Identify which cell holds the provided text, then report its (x, y) central coordinate. 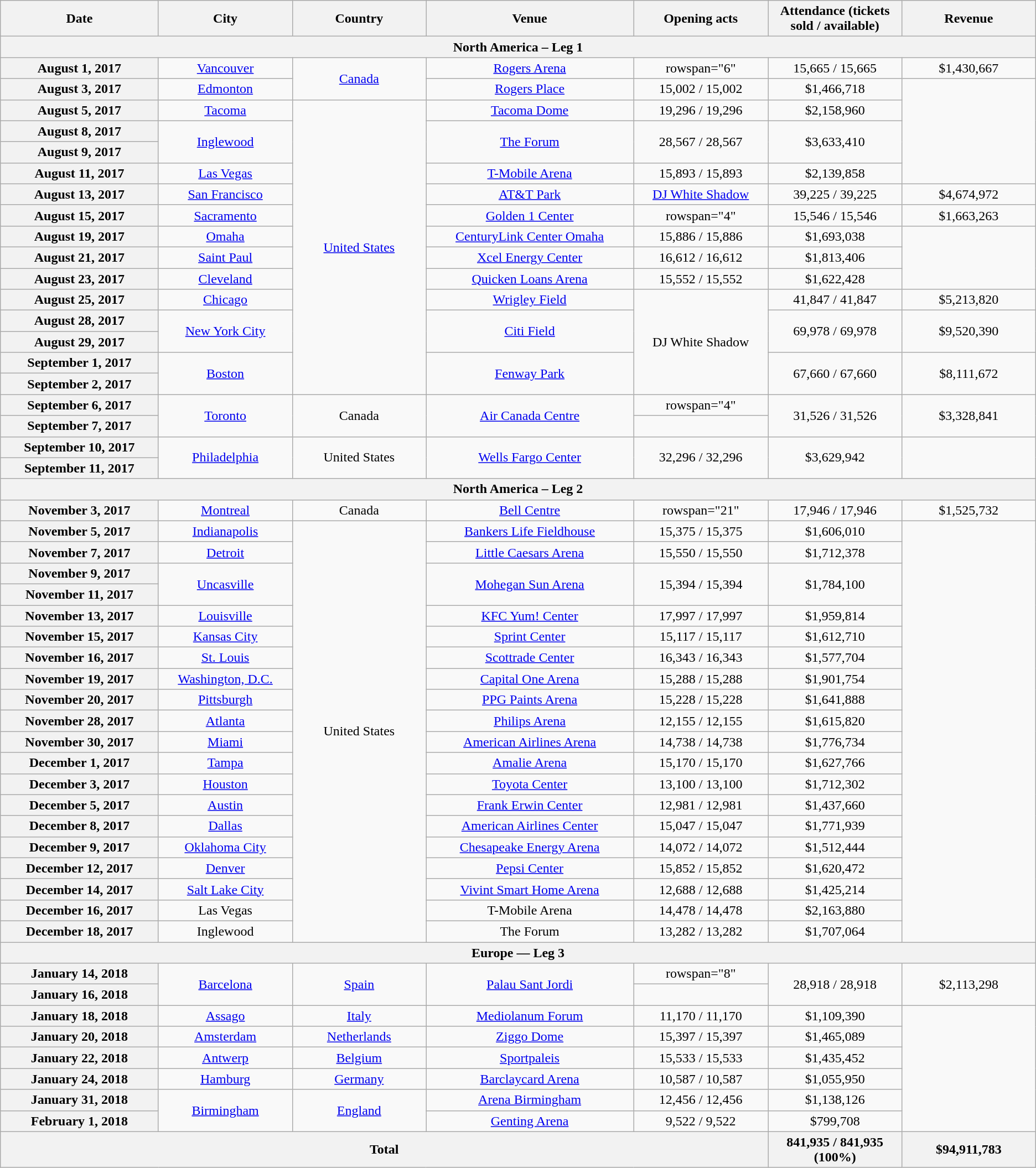
August 21, 2017 (80, 257)
Toronto (225, 416)
11,170 / 11,170 (701, 1016)
$1,959,814 (835, 616)
16,612 / 16,612 (701, 257)
Philadelphia (225, 458)
September 1, 2017 (80, 363)
Mediolanum Forum (530, 1016)
14,738 / 14,738 (701, 742)
Denver (225, 868)
December 14, 2017 (80, 889)
Chicago (225, 300)
15,288 / 15,288 (701, 679)
December 3, 2017 (80, 784)
CenturyLink Center Omaha (530, 236)
August 15, 2017 (80, 215)
31,526 / 31,526 (835, 416)
12,688 / 12,688 (701, 889)
December 18, 2017 (80, 931)
January 18, 2018 (80, 1016)
Capital One Arena (530, 679)
August 19, 2017 (80, 236)
December 8, 2017 (80, 826)
Germany (359, 1079)
$1,813,406 (835, 257)
Wrigley Field (530, 300)
Barclaycard Arena (530, 1079)
Vancouver (225, 68)
Birmingham (225, 1110)
Omaha (225, 236)
August 23, 2017 (80, 278)
$1,693,038 (835, 236)
City (225, 19)
$1,055,950 (835, 1079)
$9,520,390 (968, 331)
November 28, 2017 (80, 721)
15,170 / 15,170 (701, 763)
$1,430,667 (968, 68)
Antwerp (225, 1058)
69,978 / 69,978 (835, 331)
Vivint Smart Home Arena (530, 889)
Washington, D.C. (225, 679)
January 20, 2018 (80, 1037)
67,660 / 67,660 (835, 373)
Pepsi Center (530, 868)
Pittsburgh (225, 700)
Toyota Center (530, 784)
15,552 / 15,552 (701, 278)
August 1, 2017 (80, 68)
August 25, 2017 (80, 300)
Tacoma (225, 110)
November 15, 2017 (80, 637)
$1,771,939 (835, 826)
Frank Erwin Center (530, 805)
PPG Paints Arena (530, 700)
Cleveland (225, 278)
Sportpaleis (530, 1058)
St. Louis (225, 658)
$1,627,766 (835, 763)
Wells Fargo Center (530, 458)
August 29, 2017 (80, 342)
AT&T Park (530, 194)
41,847 / 41,847 (835, 300)
England (359, 1110)
13,282 / 13,282 (701, 931)
North America – Leg 1 (518, 47)
Arena Birmingham (530, 1100)
Genting Arena (530, 1121)
Boston (225, 373)
15,228 / 15,228 (701, 700)
Quicken Loans Arena (530, 278)
November 13, 2017 (80, 616)
Philips Arena (530, 721)
19,296 / 19,296 (701, 110)
November 30, 2017 (80, 742)
August 9, 2017 (80, 152)
Ziggo Dome (530, 1037)
November 5, 2017 (80, 531)
$1,512,444 (835, 847)
$3,633,410 (835, 142)
Fenway Park (530, 373)
15,002 / 15,002 (701, 89)
10,587 / 10,587 (701, 1079)
15,397 / 15,397 (701, 1037)
Sprint Center (530, 637)
November 19, 2017 (80, 679)
Scottrade Center (530, 658)
Sacramento (225, 215)
December 1, 2017 (80, 763)
Assago (225, 1016)
American Airlines Arena (530, 742)
$799,708 (835, 1121)
$1,784,100 (835, 584)
Barcelona (225, 984)
Bell Centre (530, 510)
15,047 / 15,047 (701, 826)
Edmonton (225, 89)
$1,622,428 (835, 278)
15,394 / 15,394 (701, 584)
Belgium (359, 1058)
17,997 / 17,997 (701, 616)
15,375 / 15,375 (701, 531)
$2,158,960 (835, 110)
$94,911,783 (968, 1150)
September 6, 2017 (80, 405)
$1,641,888 (835, 700)
$3,629,942 (835, 458)
$1,712,378 (835, 552)
August 3, 2017 (80, 89)
15,893 / 15,893 (701, 173)
November 11, 2017 (80, 594)
15,550 / 15,550 (701, 552)
KFC Yum! Center (530, 616)
American Airlines Center (530, 826)
November 3, 2017 (80, 510)
Tacoma Dome (530, 110)
12,155 / 12,155 (701, 721)
$2,163,880 (835, 910)
$5,213,820 (968, 300)
9,522 / 9,522 (701, 1121)
September 2, 2017 (80, 384)
Oklahoma City (225, 847)
Uncasville (225, 584)
15,546 / 15,546 (835, 215)
15,886 / 15,886 (701, 236)
January 31, 2018 (80, 1100)
$4,674,972 (968, 194)
$1,425,214 (835, 889)
14,478 / 14,478 (701, 910)
January 14, 2018 (80, 974)
841,935 / 841,935 (100%) (835, 1150)
Amalie Arena (530, 763)
13,100 / 13,100 (701, 784)
$3,328,841 (968, 416)
$1,138,126 (835, 1100)
Xcel Energy Center (530, 257)
November 7, 2017 (80, 552)
December 5, 2017 (80, 805)
September 10, 2017 (80, 447)
Salt Lake City (225, 889)
January 22, 2018 (80, 1058)
February 1, 2018 (80, 1121)
Bankers Life Fieldhouse (530, 531)
Citi Field (530, 331)
Tampa (225, 763)
Austin (225, 805)
39,225 / 39,225 (835, 194)
Rogers Arena (530, 68)
$1,525,732 (968, 510)
August 5, 2017 (80, 110)
August 28, 2017 (80, 321)
January 16, 2018 (80, 995)
$1,606,010 (835, 531)
August 11, 2017 (80, 173)
December 16, 2017 (80, 910)
December 9, 2017 (80, 847)
Chesapeake Energy Arena (530, 847)
14,072 / 14,072 (701, 847)
Saint Paul (225, 257)
September 7, 2017 (80, 426)
Rogers Place (530, 89)
September 11, 2017 (80, 468)
15,117 / 15,117 (701, 637)
$1,109,390 (835, 1016)
Houston (225, 784)
$2,113,298 (968, 984)
15,665 / 15,665 (835, 68)
rowspan="8" (701, 974)
$1,663,263 (968, 215)
$1,707,064 (835, 931)
Amsterdam (225, 1037)
Detroit (225, 552)
Europe — Leg 3 (518, 952)
$1,435,452 (835, 1058)
15,852 / 15,852 (701, 868)
Air Canada Centre (530, 416)
New York City (225, 331)
Revenue (968, 19)
Louisville (225, 616)
16,343 / 16,343 (701, 658)
Dallas (225, 826)
$1,776,734 (835, 742)
San Francisco (225, 194)
Italy (359, 1016)
August 8, 2017 (80, 131)
$1,466,718 (835, 89)
Spain (359, 984)
North America – Leg 2 (518, 489)
$1,577,704 (835, 658)
Miami (225, 742)
Date (80, 19)
Golden 1 Center (530, 215)
Atlanta (225, 721)
Indianapolis (225, 531)
Total (384, 1150)
Hamburg (225, 1079)
Attendance (tickets sold / available) (835, 19)
17,946 / 17,946 (835, 510)
January 24, 2018 (80, 1079)
Little Caesars Arena (530, 552)
$1,615,820 (835, 721)
12,981 / 12,981 (701, 805)
rowspan="21" (701, 510)
Opening acts (701, 19)
August 13, 2017 (80, 194)
32,296 / 32,296 (701, 458)
November 9, 2017 (80, 573)
November 20, 2017 (80, 700)
December 12, 2017 (80, 868)
$8,111,672 (968, 373)
12,456 / 12,456 (701, 1100)
Netherlands (359, 1037)
$1,612,710 (835, 637)
$1,712,302 (835, 784)
Kansas City (225, 637)
rowspan="6" (701, 68)
28,567 / 28,567 (701, 142)
$2,139,858 (835, 173)
$1,437,660 (835, 805)
$1,620,472 (835, 868)
November 16, 2017 (80, 658)
Montreal (225, 510)
$1,465,089 (835, 1037)
Country (359, 19)
28,918 / 28,918 (835, 984)
$1,901,754 (835, 679)
Palau Sant Jordi (530, 984)
15,533 / 15,533 (701, 1058)
Venue (530, 19)
Mohegan Sun Arena (530, 584)
